Return [x, y] of the center of cell containing provided text 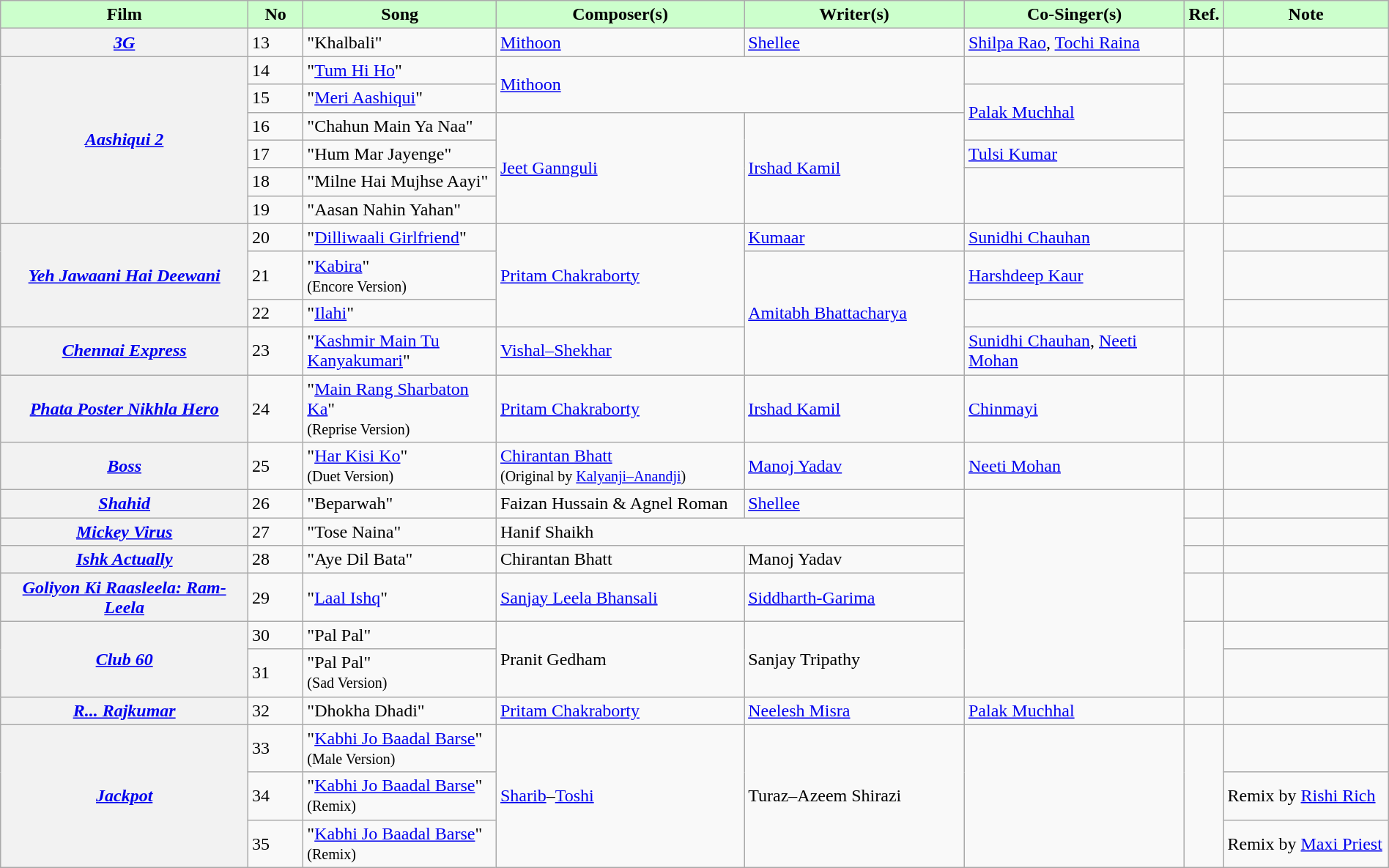
21 [275, 275]
"Meri Aashiqui" [400, 98]
Sanjay Leela Bhansali [620, 598]
Hanif Shaikh [730, 532]
32 [275, 711]
"Dhokha Dhadi" [400, 711]
28 [275, 560]
Kumaar [854, 237]
18 [275, 182]
Faizan Hussain & Agnel Roman [620, 504]
Sunidhi Chauhan [1074, 237]
"Pal Pal"(Sad Version) [400, 672]
29 [275, 598]
14 [275, 70]
27 [275, 532]
"Main Rang Sharbaton Ka"(Reprise Version) [400, 409]
Goliyon Ki Raasleela: Ram-Leela [125, 598]
Neeti Mohan [1074, 466]
Co-Singer(s) [1074, 15]
Film [125, 15]
"Tum Hi Ho" [400, 70]
Chinmayi [1074, 409]
Mickey Virus [125, 532]
"Chahun Main Ya Naa" [400, 126]
"Laal Ishq" [400, 598]
Ref. [1204, 15]
"Aye Dil Bata" [400, 560]
"Pal Pal" [400, 635]
No [275, 15]
24 [275, 409]
25 [275, 466]
16 [275, 126]
Neelesh Misra [854, 711]
Phata Poster Nikhla Hero [125, 409]
15 [275, 98]
Yeh Jawaani Hai Deewani [125, 275]
20 [275, 237]
Sharib–Toshi [620, 795]
26 [275, 504]
Writer(s) [854, 15]
"Ilahi" [400, 313]
34 [275, 795]
Turaz–Azeem Shirazi [854, 795]
R... Rajkumar [125, 711]
Jeet Gannguli [620, 168]
35 [275, 844]
"Hum Mar Jayenge" [400, 154]
Vishal–Shekhar [620, 350]
Sanjay Tripathy [854, 659]
Chirantan Bhatt [620, 560]
Remix by Rishi Rich [1305, 795]
19 [275, 209]
"Kabhi Jo Baadal Barse"(Male Version) [400, 749]
23 [275, 350]
Tulsi Kumar [1074, 154]
Song [400, 15]
Harshdeep Kaur [1074, 275]
33 [275, 749]
Boss [125, 466]
"Har Kisi Ko"(Duet Version) [400, 466]
Amitabh Bhattacharya [854, 313]
"Beparwah" [400, 504]
Remix by Maxi Priest [1305, 844]
13 [275, 42]
Aashiqui 2 [125, 140]
Shilpa Rao, Tochi Raina [1074, 42]
Composer(s) [620, 15]
Pranit Gedham [620, 659]
Chirantan Bhatt(Original by Kalyanji–Anandji) [620, 466]
Jackpot [125, 795]
"Dilliwaali Girlfriend" [400, 237]
Club 60 [125, 659]
Ishk Actually [125, 560]
Chennai Express [125, 350]
30 [275, 635]
"Kashmir Main Tu Kanyakumari" [400, 350]
17 [275, 154]
"Tose Naina" [400, 532]
3G [125, 42]
"Milne Hai Mujhse Aayi" [400, 182]
22 [275, 313]
"Khalbali" [400, 42]
Note [1305, 15]
Siddharth-Garima [854, 598]
"Aasan Nahin Yahan" [400, 209]
31 [275, 672]
Sunidhi Chauhan, Neeti Mohan [1074, 350]
Shahid [125, 504]
"Kabira"(Encore Version) [400, 275]
